From the cell containing the given text, extract its center point as (X, Y) coordinate. 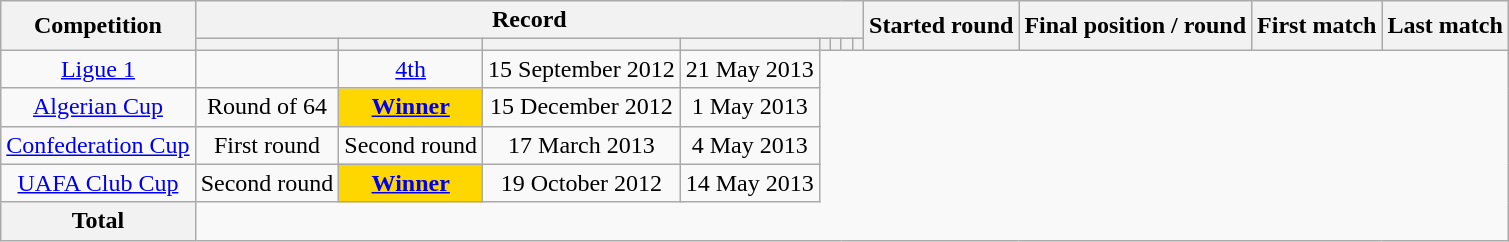
Confederation Cup (98, 145)
4 May 2013 (750, 145)
17 March 2013 (582, 145)
First round (267, 145)
14 May 2013 (750, 183)
UAFA Club Cup (98, 183)
15 September 2012 (582, 69)
Last match (1445, 26)
1 May 2013 (750, 107)
Algerian Cup (98, 107)
Ligue 1 (98, 69)
Final position / round (1136, 26)
Round of 64 (267, 107)
Total (98, 221)
First match (1317, 26)
4th (411, 69)
Record (529, 20)
19 October 2012 (582, 183)
21 May 2013 (750, 69)
Competition (98, 26)
Started round (942, 26)
15 December 2012 (582, 107)
